Capture the cell that displays the provided text and extract its [X, Y] central coordinate. 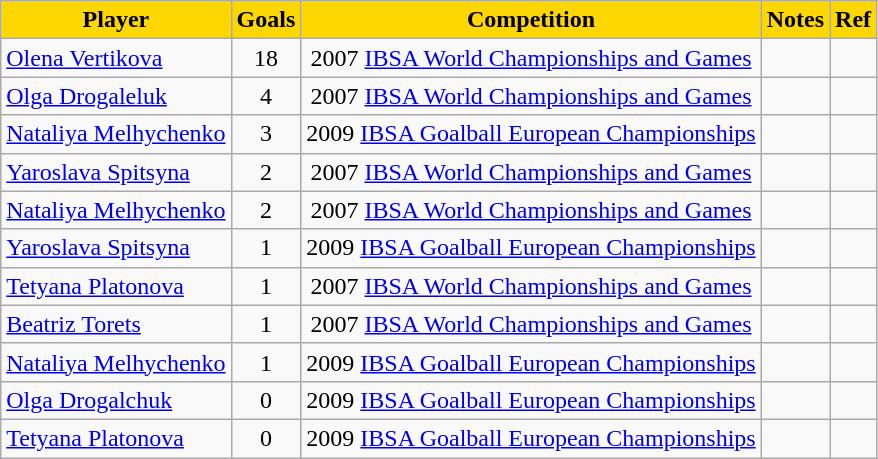
Olga Drogalchuk [116, 400]
3 [266, 134]
Olga Drogaleluk [116, 96]
Goals [266, 20]
Player [116, 20]
18 [266, 58]
Olena Vertikova [116, 58]
Notes [795, 20]
Beatriz Torets [116, 324]
Ref [854, 20]
Competition [531, 20]
4 [266, 96]
